Return the (X, Y) coordinate for the center point of the cell that contains the specified text.  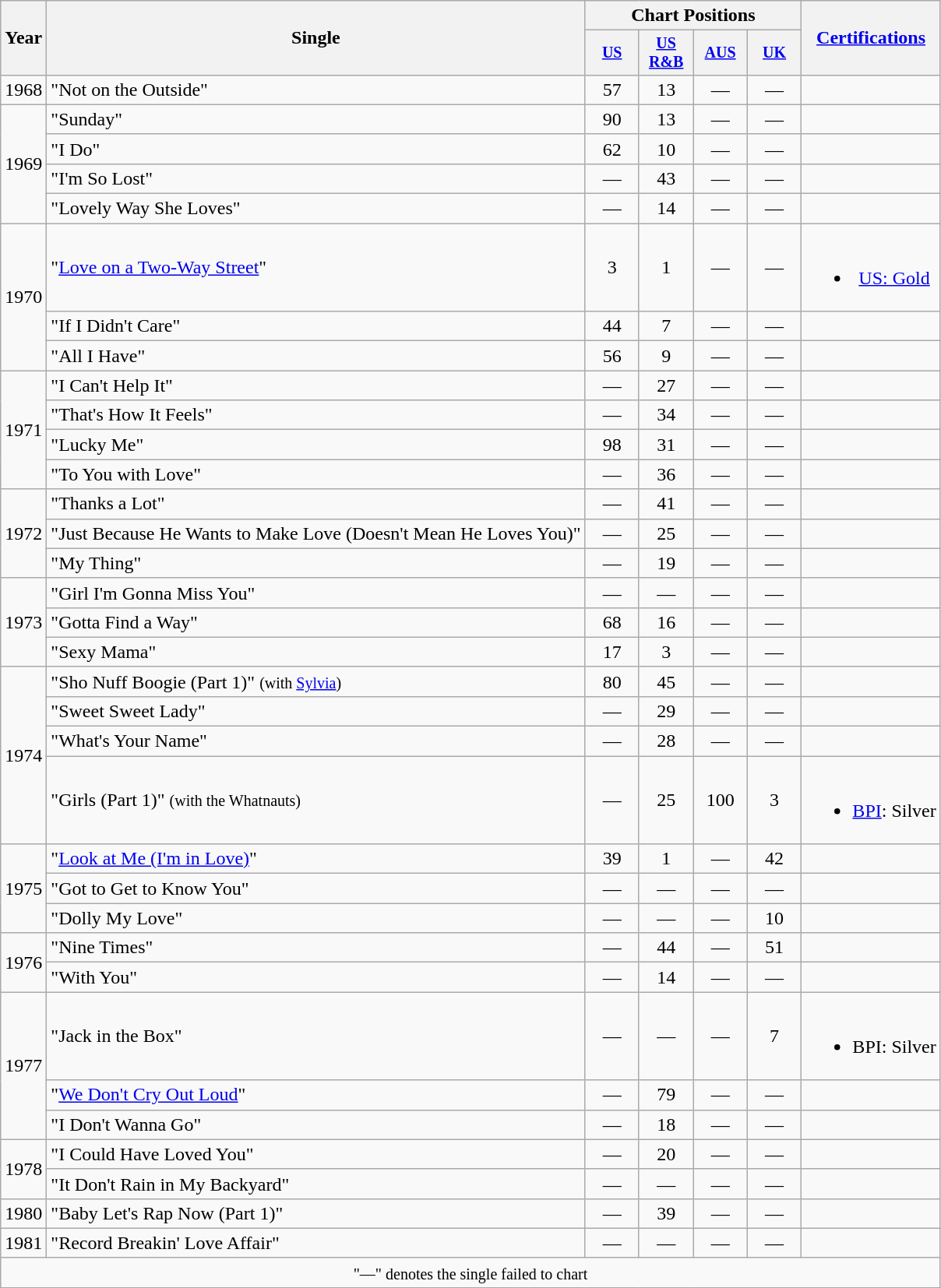
1975 (23, 889)
"Nine Times" (316, 948)
1978 (23, 1169)
"Just Because He Wants to Make Love (Doesn't Mean He Loves You)" (316, 533)
1973 (23, 622)
"Lucky Me" (316, 445)
"My Thing" (316, 563)
"What's Your Name" (316, 741)
"Sunday" (316, 119)
"Jack in the Box" (316, 1036)
56 (612, 356)
43 (665, 178)
"Lovely Way She Loves" (316, 209)
51 (774, 948)
"I Can't Help It" (316, 385)
"It Don't Rain in My Backyard" (316, 1184)
Year (23, 38)
"Got to Get to Know You" (316, 889)
1977 (23, 1065)
41 (665, 504)
18 (665, 1124)
"Love on a Two-Way Street" (316, 268)
Single (316, 38)
"Not on the Outside" (316, 90)
1969 (23, 164)
Chart Positions (693, 16)
36 (665, 474)
US: Gold (871, 268)
"All I Have" (316, 356)
1981 (23, 1243)
"I Could Have Loved You" (316, 1154)
"I Don't Wanna Go" (316, 1124)
79 (665, 1095)
80 (612, 681)
1972 (23, 533)
1976 (23, 962)
100 (720, 801)
62 (612, 149)
"Look at Me (I'm in Love)" (316, 859)
19 (665, 563)
"Dolly My Love" (316, 918)
45 (665, 681)
90 (612, 119)
57 (612, 90)
"Sho Nuff Boogie (Part 1)" (with Sylvia) (316, 681)
"I Do" (316, 149)
US R&B (665, 53)
US (612, 53)
"That's How It Feels" (316, 415)
"—" denotes the single failed to chart (470, 1272)
20 (665, 1154)
"With You" (316, 977)
"Thanks a Lot" (316, 504)
"Record Breakin' Love Affair" (316, 1243)
"Baby Let's Rap Now (Part 1)" (316, 1213)
"Girls (Part 1)" (with the Whatnauts) (316, 801)
1968 (23, 90)
"To You with Love" (316, 474)
29 (665, 711)
"Girl I'm Gonna Miss You" (316, 593)
1974 (23, 755)
16 (665, 622)
Certifications (871, 38)
68 (612, 622)
98 (612, 445)
AUS (720, 53)
"Sexy Mama" (316, 652)
1980 (23, 1213)
1970 (23, 297)
17 (612, 652)
28 (665, 741)
42 (774, 859)
1971 (23, 430)
27 (665, 385)
"We Don't Cry Out Loud" (316, 1095)
34 (665, 415)
"If I Didn't Care" (316, 326)
"Gotta Find a Way" (316, 622)
"Sweet Sweet Lady" (316, 711)
9 (665, 356)
31 (665, 445)
"I'm So Lost" (316, 178)
UK (774, 53)
